Output the [X, Y] coordinate of the center of the cell containing the given text.  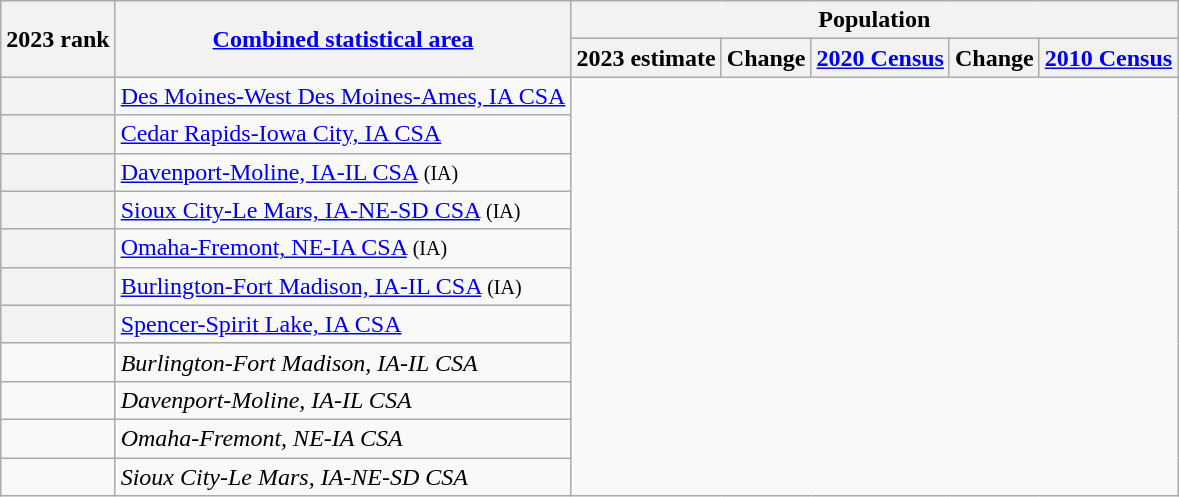
Cedar Rapids-Iowa City, IA CSA [343, 134]
Population [874, 20]
Burlington-Fort Madison, IA-IL CSA [343, 362]
Burlington-Fort Madison, IA-IL CSA (IA) [343, 286]
Omaha-Fremont, NE-IA CSA [343, 438]
Davenport-Moline, IA-IL CSA (IA) [343, 172]
Spencer-Spirit Lake, IA CSA [343, 324]
2023 rank [58, 39]
Davenport-Moline, IA-IL CSA [343, 400]
Sioux City-Le Mars, IA-NE-SD CSA (IA) [343, 210]
Sioux City-Le Mars, IA-NE-SD CSA [343, 477]
Des Moines-West Des Moines-Ames, IA CSA [343, 96]
2020 Census [880, 58]
2010 Census [1108, 58]
2023 estimate [646, 58]
Omaha-Fremont, NE-IA CSA (IA) [343, 248]
Combined statistical area [343, 39]
